Pinpoint the cell where the given text exists, returning its [X, Y] midpoint coordinate. 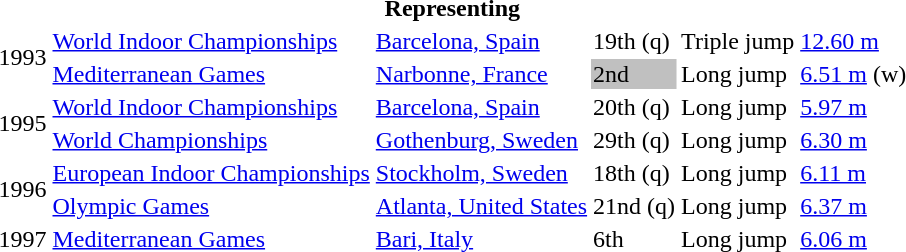
18th (q) [634, 173]
29th (q) [634, 140]
Gothenburg, Sweden [481, 140]
Triple jump [738, 41]
20th (q) [634, 107]
2nd [634, 74]
World Championships [211, 140]
Atlanta, United States [481, 206]
Narbonne, France [481, 74]
19th (q) [634, 41]
Stockholm, Sweden [481, 173]
21nd (q) [634, 206]
Olympic Games [211, 206]
Mediterranean Games [211, 74]
European Indoor Championships [211, 173]
